Pinpoint the cell where the given text exists, returning its (x, y) midpoint coordinate. 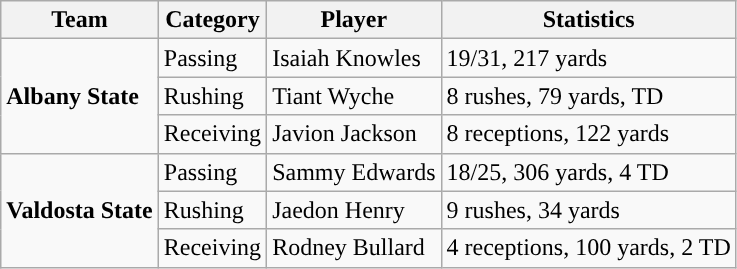
Sammy Edwards (354, 172)
Team (80, 20)
8 rushes, 79 yards, TD (588, 96)
4 receptions, 100 yards, 2 TD (588, 248)
Javion Jackson (354, 134)
Player (354, 20)
Rodney Bullard (354, 248)
Statistics (588, 20)
Albany State (80, 96)
Tiant Wyche (354, 96)
Category (212, 20)
Isaiah Knowles (354, 58)
9 rushes, 34 yards (588, 210)
Valdosta State (80, 210)
19/31, 217 yards (588, 58)
8 receptions, 122 yards (588, 134)
18/25, 306 yards, 4 TD (588, 172)
Jaedon Henry (354, 210)
